Provide the (X, Y) coordinate of the cell's center where the given text is located.  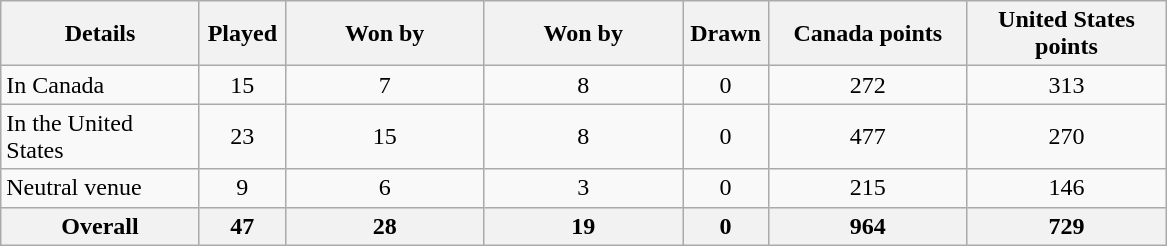
Overall (100, 226)
729 (1066, 226)
23 (242, 136)
In the United States (100, 136)
47 (242, 226)
3 (584, 188)
Details (100, 34)
146 (1066, 188)
313 (1066, 85)
9 (242, 188)
477 (868, 136)
Canada points (868, 34)
In Canada (100, 85)
270 (1066, 136)
Neutral venue (100, 188)
215 (868, 188)
7 (384, 85)
United States points (1066, 34)
964 (868, 226)
28 (384, 226)
Drawn (725, 34)
6 (384, 188)
19 (584, 226)
Played (242, 34)
272 (868, 85)
